Detect which cell encompasses the target text, then output its (X, Y) center coordinate. 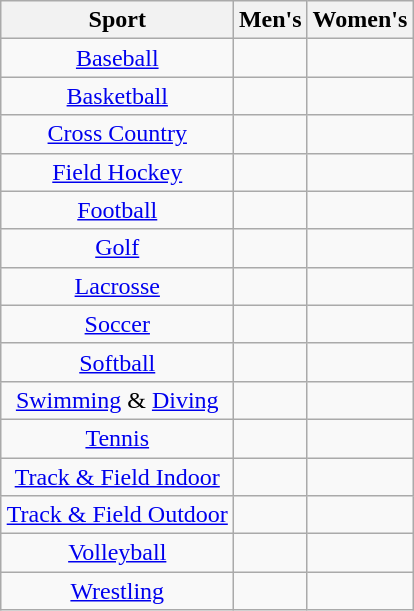
Field Hockey (117, 172)
Soccer (117, 324)
Golf (117, 248)
Swimming & Diving (117, 400)
Tennis (117, 438)
Women's (360, 20)
Sport (117, 20)
Cross Country (117, 134)
Lacrosse (117, 286)
Men's (270, 20)
Wrestling (117, 591)
Baseball (117, 58)
Track & Field Indoor (117, 477)
Basketball (117, 96)
Track & Field Outdoor (117, 515)
Softball (117, 362)
Football (117, 210)
Volleyball (117, 553)
